Find where the given text appears and provide that cell's center as [X, Y] coordinate. 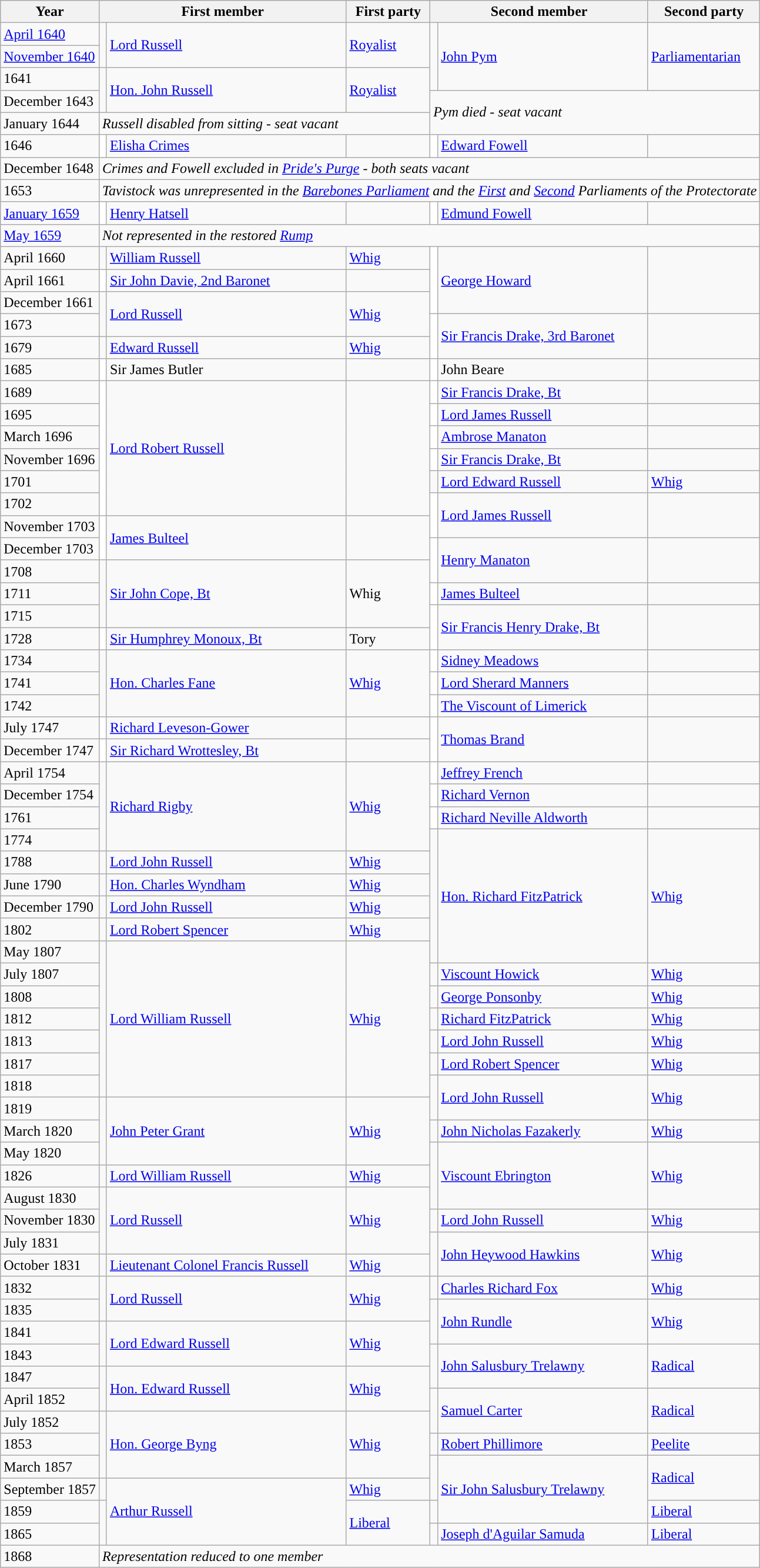
March 1696 [50, 437]
1841 [50, 1332]
The Viscount of Limerick [543, 706]
Elisha Crimes [226, 146]
April 1754 [50, 773]
April 1660 [50, 258]
October 1831 [50, 1265]
1859 [50, 1512]
Sir John Cope, Bt [226, 593]
William Russell [226, 258]
Second party [704, 12]
July 1807 [50, 974]
Richard Leveson-Gower [226, 728]
December 1661 [50, 303]
Hon. Charles Fane [226, 683]
John Pym [543, 56]
Hon. Richard FitzPatrick [543, 896]
George Howard [543, 280]
John Salusbury Trelawny [543, 1366]
1653 [50, 191]
Henry Manaton [543, 560]
Edmund Fowell [543, 213]
1853 [50, 1444]
November 1703 [50, 526]
Edward Fowell [543, 146]
Sir Francis Henry Drake, Bt [543, 627]
Hon. George Byng [226, 1444]
1741 [50, 683]
Hon. John Russell [226, 90]
Sidney Meadows [543, 661]
Lord Sherard Manners [543, 683]
1734 [50, 661]
1701 [50, 482]
August 1830 [50, 1198]
December 1648 [50, 168]
John Beare [543, 370]
November 1830 [50, 1220]
Samuel Carter [543, 1411]
Thomas Brand [543, 739]
May 1807 [50, 952]
Sir Francis Drake, 3rd Baronet [543, 336]
1646 [50, 146]
Tory [388, 638]
March 1857 [50, 1467]
1702 [50, 504]
1813 [50, 1042]
Lieutenant Colonel Francis Russell [226, 1265]
1868 [50, 1556]
April 1640 [50, 34]
July 1747 [50, 728]
Joseph d'Aguilar Samuda [543, 1534]
Sir John Davie, 2nd Baronet [226, 281]
1761 [50, 818]
1742 [50, 706]
1689 [50, 392]
1865 [50, 1534]
July 1852 [50, 1422]
Richard Neville Aldworth [543, 818]
1715 [50, 616]
Hon. Edward Russell [226, 1389]
Not represented in the restored Rump [429, 235]
Henry Hatsell [226, 213]
1679 [50, 348]
May 1820 [50, 1153]
First party [388, 12]
1728 [50, 638]
John Peter Grant [226, 1131]
1774 [50, 840]
1818 [50, 1086]
Sir James Butler [226, 370]
December 1754 [50, 795]
Sir John Salusbury Trelawny [543, 1489]
1673 [50, 325]
Sir Humphrey Monoux, Bt [226, 638]
December 1747 [50, 750]
Viscount Howick [543, 974]
May 1659 [50, 235]
George Ponsonby [543, 997]
December 1643 [50, 101]
Richard Vernon [543, 795]
John Nicholas Fazakerly [543, 1131]
March 1820 [50, 1131]
1708 [50, 571]
Arthur Russell [226, 1512]
Robert Phillimore [543, 1444]
Tavistock was unrepresented in the Barebones Parliament and the First and Second Parliaments of the Protectorate [429, 191]
Peelite [704, 1444]
1847 [50, 1377]
1641 [50, 79]
Russell disabled from sitting - seat vacant [265, 124]
1695 [50, 415]
July 1831 [50, 1243]
1802 [50, 929]
1835 [50, 1310]
1711 [50, 593]
Crimes and Fowell excluded in Pride's Purge - both seats vacant [429, 168]
1843 [50, 1355]
November 1640 [50, 56]
1832 [50, 1287]
April 1852 [50, 1400]
John Rundle [543, 1321]
June 1790 [50, 885]
Richard Rigby [226, 806]
Richard FitzPatrick [543, 1019]
Hon. Charles Wyndham [226, 885]
January 1659 [50, 213]
1788 [50, 862]
1826 [50, 1176]
April 1661 [50, 281]
1812 [50, 1019]
1819 [50, 1109]
Charles Richard Fox [543, 1287]
Representation reduced to one member [429, 1556]
1685 [50, 370]
Sir Richard Wrottesley, Bt [226, 750]
Second member [540, 12]
December 1790 [50, 907]
Edward Russell [226, 348]
Lord Robert Russell [226, 448]
First member [222, 12]
Jeffrey French [543, 773]
1808 [50, 997]
John Heywood Hawkins [543, 1254]
January 1644 [50, 124]
November 1696 [50, 459]
1817 [50, 1064]
December 1703 [50, 549]
Ambrose Manaton [543, 437]
Pym died - seat vacant [595, 112]
Year [50, 12]
Viscount Ebrington [543, 1176]
September 1857 [50, 1489]
Parliamentarian [704, 56]
